Extract the (X, Y) coordinate from the center of the cell holding the provided text.  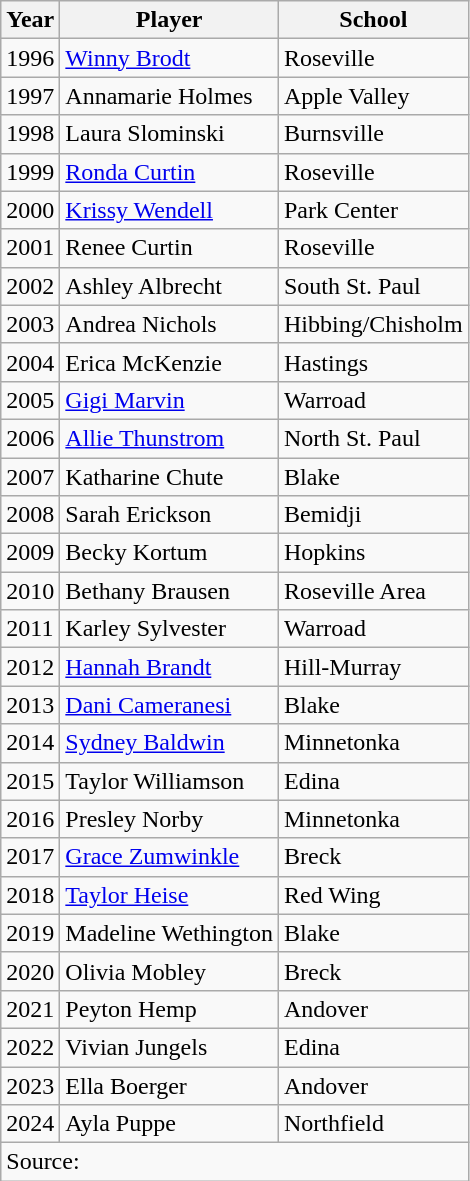
2009 (30, 553)
1996 (30, 58)
2015 (30, 781)
Laura Slominski (170, 134)
Hopkins (373, 553)
Year (30, 20)
2003 (30, 324)
Sydney Baldwin (170, 743)
Karley Sylvester (170, 629)
1997 (30, 96)
2017 (30, 857)
2007 (30, 477)
Burnsville (373, 134)
Northfield (373, 1124)
Hill-Murray (373, 667)
2016 (30, 819)
Grace Zumwinkle (170, 857)
2011 (30, 629)
2013 (30, 705)
Source: (234, 1162)
Annamarie Holmes (170, 96)
2012 (30, 667)
Becky Kortum (170, 553)
2006 (30, 438)
Sarah Erickson (170, 515)
Erica McKenzie (170, 362)
Renee Curtin (170, 248)
Hibbing/Chisholm (373, 324)
Andrea Nichols (170, 324)
Red Wing (373, 895)
2023 (30, 1085)
2005 (30, 400)
2022 (30, 1047)
Presley Norby (170, 819)
Ayla Puppe (170, 1124)
2008 (30, 515)
Roseville Area (373, 591)
Ashley Albrecht (170, 286)
Dani Cameranesi (170, 705)
Olivia Mobley (170, 971)
Hannah Brandt (170, 667)
Katharine Chute (170, 477)
Winny Brodt (170, 58)
Apple Valley (373, 96)
South St. Paul (373, 286)
Vivian Jungels (170, 1047)
Bemidji (373, 515)
Bethany Brausen (170, 591)
Krissy Wendell (170, 210)
Taylor Heise (170, 895)
School (373, 20)
2024 (30, 1124)
Player (170, 20)
Ronda Curtin (170, 172)
Allie Thunstrom (170, 438)
1998 (30, 134)
2001 (30, 248)
2014 (30, 743)
2004 (30, 362)
Ella Boerger (170, 1085)
2002 (30, 286)
Hastings (373, 362)
2018 (30, 895)
2000 (30, 210)
2019 (30, 933)
Peyton Hemp (170, 1009)
Madeline Wethington (170, 933)
2020 (30, 971)
Taylor Williamson (170, 781)
2021 (30, 1009)
Park Center (373, 210)
North St. Paul (373, 438)
2010 (30, 591)
Gigi Marvin (170, 400)
1999 (30, 172)
